Identify which cell holds the provided text, then report its [X, Y] central coordinate. 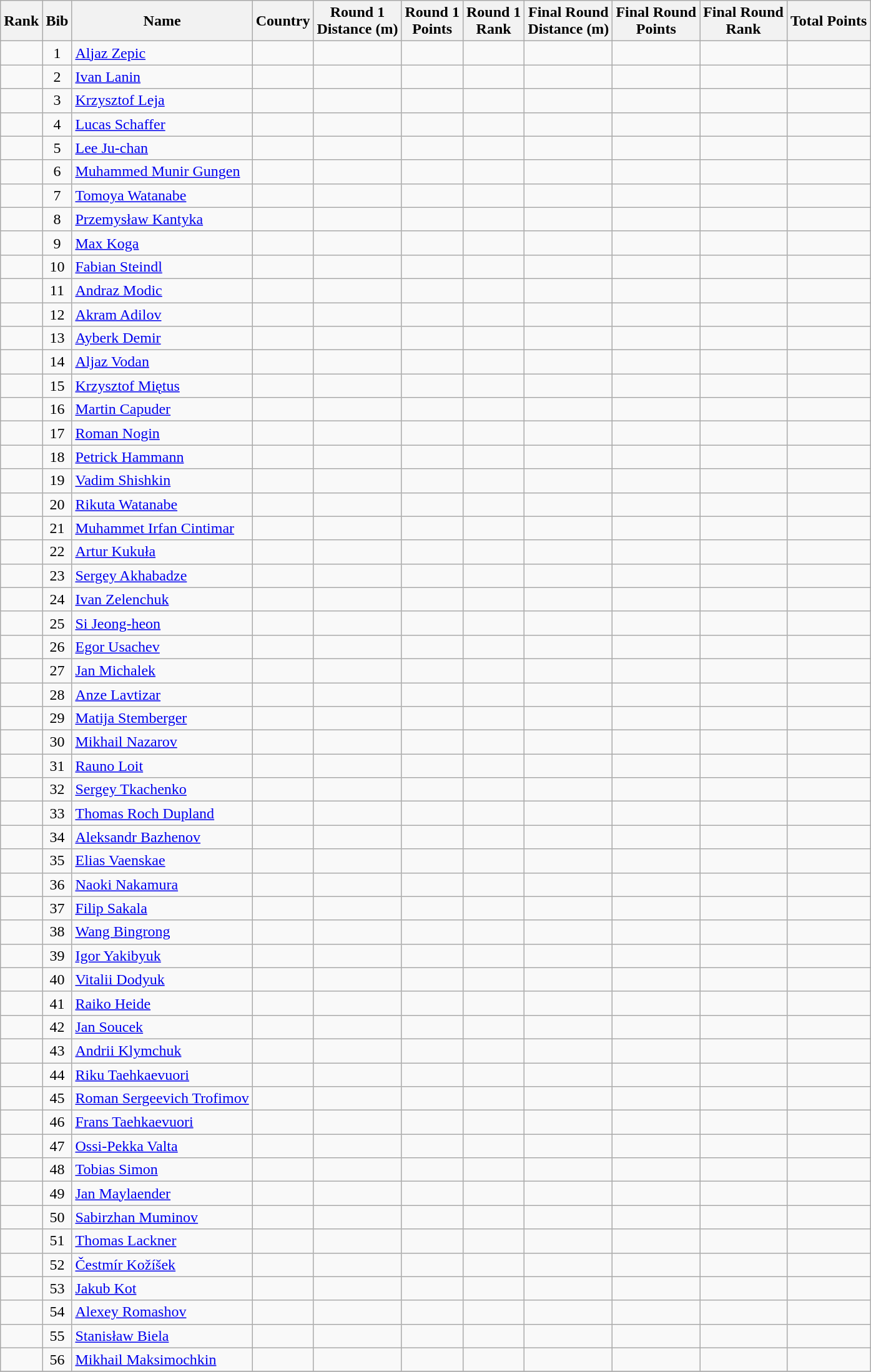
Aljaz Vodan [162, 362]
Egor Usachev [162, 647]
Max Koga [162, 243]
Aleksandr Bazhenov [162, 837]
Riku Taehkaevuori [162, 1074]
Vadim Shishkin [162, 481]
Roman Sergeevich Trofimov [162, 1099]
Rank [21, 21]
42 [57, 1027]
3 [57, 100]
20 [57, 504]
5 [57, 148]
Aljaz Zepic [162, 53]
22 [57, 552]
24 [57, 599]
36 [57, 884]
37 [57, 908]
Elias Vaenskae [162, 861]
Ivan Lanin [162, 77]
30 [57, 742]
Bib [57, 21]
Thomas Lackner [162, 1241]
25 [57, 623]
Lucas Schaffer [162, 124]
Igor Yakibyuk [162, 956]
Muhammed Munir Gungen [162, 172]
27 [57, 670]
44 [57, 1074]
Ivan Zelenchuk [162, 599]
15 [57, 386]
28 [57, 695]
31 [57, 766]
Akram Adilov [162, 314]
26 [57, 647]
35 [57, 861]
Ossi-Pekka Valta [162, 1146]
Jan Maylaender [162, 1193]
40 [57, 979]
Final Round Distance (m) [568, 21]
45 [57, 1099]
11 [57, 290]
50 [57, 1217]
Final Round Points [656, 21]
Round 1Distance (m) [357, 21]
Jakub Kot [162, 1288]
54 [57, 1312]
33 [57, 813]
48 [57, 1170]
47 [57, 1146]
Krzysztof Leja [162, 100]
51 [57, 1241]
46 [57, 1122]
Jan Michalek [162, 670]
19 [57, 481]
34 [57, 837]
32 [57, 790]
Artur Kukuła [162, 552]
Filip Sakala [162, 908]
38 [57, 932]
21 [57, 528]
Alexey Romashov [162, 1312]
29 [57, 718]
Jan Soucek [162, 1027]
Muhammet Irfan Cintimar [162, 528]
41 [57, 1003]
Tomoya Watanabe [162, 195]
Sabirzhan Muminov [162, 1217]
Martin Capuder [162, 409]
Final Round Rank [744, 21]
Raiko Heide [162, 1003]
56 [57, 1360]
13 [57, 338]
Sergey Tkachenko [162, 790]
17 [57, 433]
2 [57, 77]
52 [57, 1265]
49 [57, 1193]
10 [57, 267]
18 [57, 457]
1 [57, 53]
Name [162, 21]
8 [57, 219]
43 [57, 1051]
7 [57, 195]
Country [283, 21]
Wang Bingrong [162, 932]
Frans Taehkaevuori [162, 1122]
Anze Lavtizar [162, 695]
Naoki Nakamura [162, 884]
4 [57, 124]
12 [57, 314]
Petrick Hammann [162, 457]
Andraz Modic [162, 290]
14 [57, 362]
Vitalii Dodyuk [162, 979]
Matija Stemberger [162, 718]
Andrii Klymchuk [162, 1051]
Lee Ju-chan [162, 148]
Mikhail Nazarov [162, 742]
Tobias Simon [162, 1170]
Čestmír Kožíšek [162, 1265]
55 [57, 1336]
39 [57, 956]
Rikuta Watanabe [162, 504]
16 [57, 409]
Round 1Points [432, 21]
Rauno Loit [162, 766]
Si Jeong-heon [162, 623]
Mikhail Maksimochkin [162, 1360]
Sergey Akhabadze [162, 576]
Ayberk Demir [162, 338]
Fabian Steindl [162, 267]
Thomas Roch Dupland [162, 813]
23 [57, 576]
Krzysztof Miętus [162, 386]
Round 1Rank [493, 21]
Stanisław Biela [162, 1336]
Przemysław Kantyka [162, 219]
Roman Nogin [162, 433]
9 [57, 243]
6 [57, 172]
53 [57, 1288]
Total Points [829, 21]
